Extract the (X, Y) coordinate from the center of the cell holding the provided text.  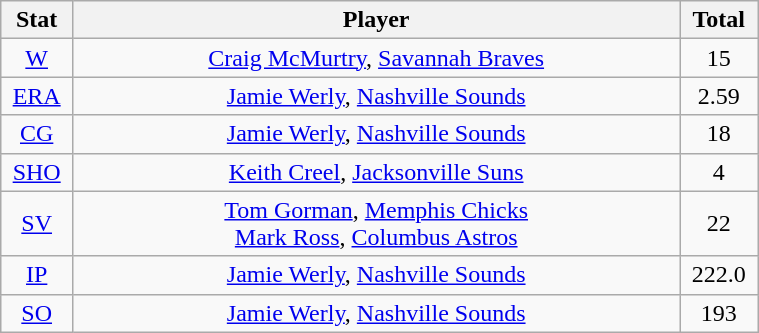
Keith Creel, Jacksonville Suns (376, 172)
222.0 (719, 275)
Total (719, 20)
Player (376, 20)
SO (37, 313)
22 (719, 224)
15 (719, 58)
Tom Gorman, Memphis Chicks Mark Ross, Columbus Astros (376, 224)
4 (719, 172)
Craig McMurtry, Savannah Braves (376, 58)
2.59 (719, 96)
18 (719, 134)
CG (37, 134)
IP (37, 275)
SHO (37, 172)
Stat (37, 20)
193 (719, 313)
SV (37, 224)
ERA (37, 96)
W (37, 58)
